Find where the given text appears and provide that cell's center as (X, Y) coordinate. 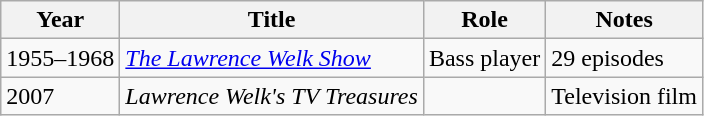
Title (272, 20)
Role (484, 20)
Lawrence Welk's TV Treasures (272, 96)
29 episodes (624, 58)
Year (60, 20)
Television film (624, 96)
Bass player (484, 58)
Notes (624, 20)
2007 (60, 96)
1955–1968 (60, 58)
The Lawrence Welk Show (272, 58)
